Capture the cell that displays the provided text and extract its [x, y] central coordinate. 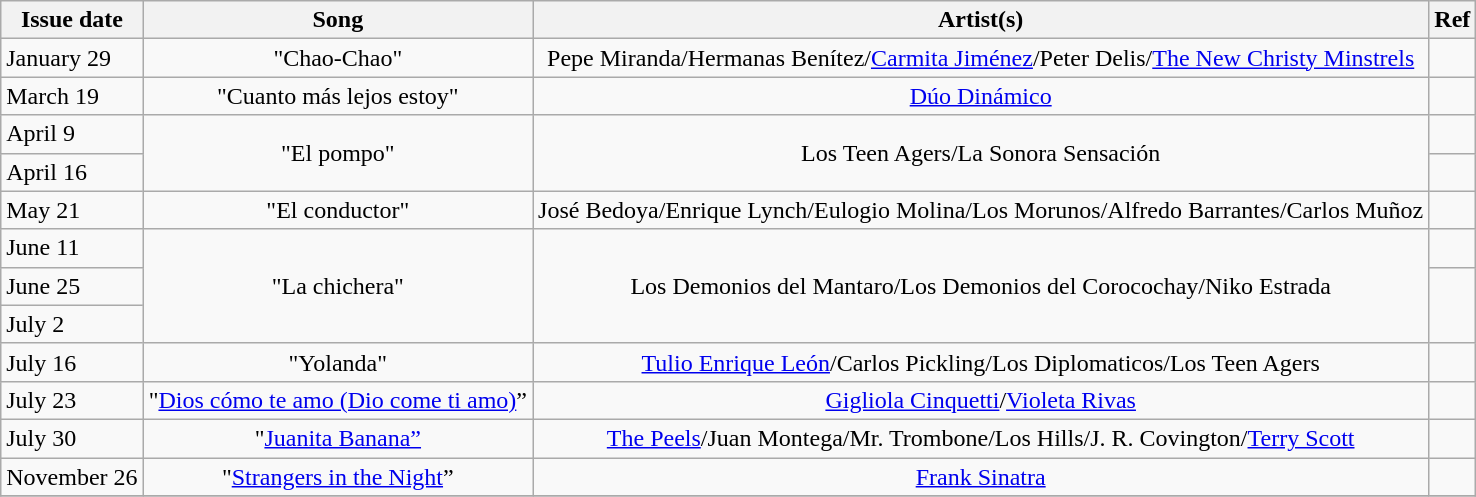
April 9 [72, 134]
Los Demonios del Mantaro/Los Demonios del Corocochay/Niko Estrada [981, 286]
April 16 [72, 172]
June 11 [72, 248]
The Peels/Juan Montega/Mr. Trombone/Los Hills/J. R. Covington/Terry Scott [981, 438]
May 21 [72, 210]
Artist(s) [981, 20]
July 30 [72, 438]
"El pompo" [338, 153]
January 29 [72, 58]
Song [338, 20]
July 23 [72, 400]
November 26 [72, 477]
José Bedoya/Enrique Lynch/Eulogio Molina/Los Morunos/Alfredo Barrantes/Carlos Muñoz [981, 210]
"Cuanto más lejos estoy" [338, 96]
Issue date [72, 20]
Ref [1452, 20]
Los Teen Agers/La Sonora Sensación [981, 153]
"Dios cómo te amo (Dio come ti amo)” [338, 400]
Pepe Miranda/Hermanas Benítez/Carmita Jiménez/Peter Delis/The New Christy Minstrels [981, 58]
July 2 [72, 324]
June 25 [72, 286]
Frank Sinatra [981, 477]
"Yolanda" [338, 362]
Dúo Dinámico [981, 96]
Tulio Enrique León/Carlos Pickling/Los Diplomaticos/Los Teen Agers [981, 362]
"La chichera" [338, 286]
"Juanita Banana” [338, 438]
"Strangers in the Night” [338, 477]
Gigliola Cinquetti/Violeta Rivas [981, 400]
July 16 [72, 362]
"Chao-Chao" [338, 58]
"El conductor" [338, 210]
March 19 [72, 96]
